Return the (X, Y) coordinate for the center point of the cell that contains the specified text.  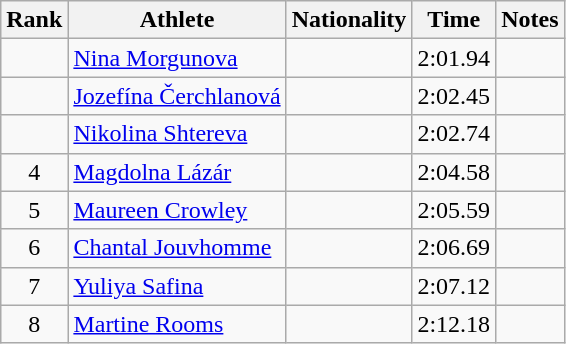
Nina Morgunova (177, 58)
2:06.69 (454, 248)
6 (34, 248)
2:02.45 (454, 96)
4 (34, 172)
2:07.12 (454, 286)
2:02.74 (454, 134)
8 (34, 324)
Notes (530, 20)
Nationality (349, 20)
Athlete (177, 20)
Chantal Jouvhomme (177, 248)
Martine Rooms (177, 324)
5 (34, 210)
2:01.94 (454, 58)
2:04.58 (454, 172)
Yuliya Safina (177, 286)
Maureen Crowley (177, 210)
2:05.59 (454, 210)
Nikolina Shtereva (177, 134)
Magdolna Lázár (177, 172)
2:12.18 (454, 324)
Time (454, 20)
Jozefína Čerchlanová (177, 96)
7 (34, 286)
Rank (34, 20)
